Extract the (X, Y) coordinate from the center of the cell holding the provided text.  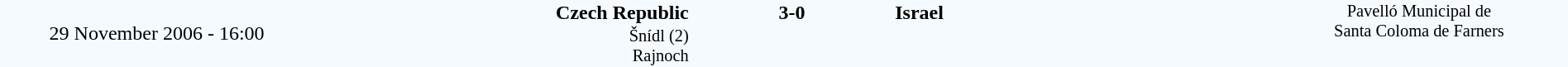
29 November 2006 - 16:00 (157, 33)
Šnídl (2)Rajnoch (501, 46)
Pavelló Municipal de Santa Coloma de Farners (1419, 33)
Israel (1082, 12)
3-0 (791, 12)
Czech Republic (501, 12)
